Return [x, y] of the center of cell containing provided text 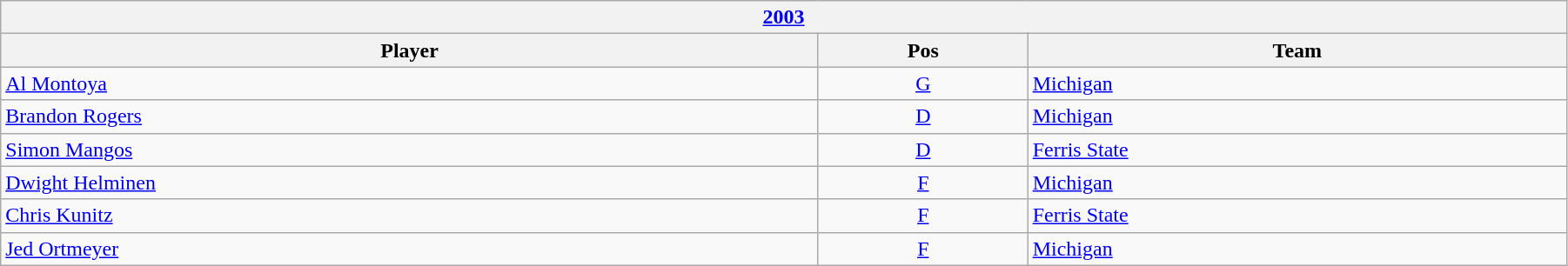
Simon Mangos [410, 150]
Pos [922, 50]
Jed Ortmeyer [410, 249]
2003 [784, 17]
G [922, 83]
Dwight Helminen [410, 183]
Team [1297, 50]
Player [410, 50]
Chris Kunitz [410, 216]
Brandon Rogers [410, 116]
Al Montoya [410, 83]
